Pinpoint the cell where the given text exists, returning its (x, y) midpoint coordinate. 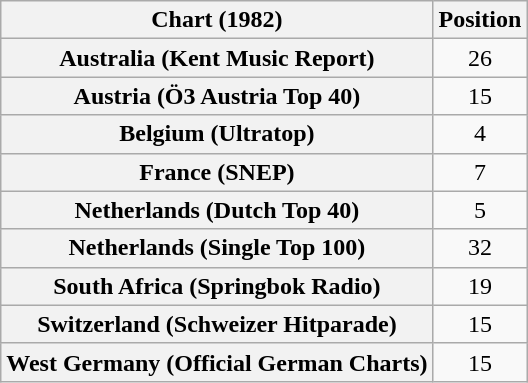
South Africa (Springbok Radio) (217, 286)
Position (480, 20)
Switzerland (Schweizer Hitparade) (217, 324)
19 (480, 286)
Belgium (Ultratop) (217, 134)
26 (480, 58)
Netherlands (Single Top 100) (217, 248)
Netherlands (Dutch Top 40) (217, 210)
4 (480, 134)
West Germany (Official German Charts) (217, 362)
France (SNEP) (217, 172)
5 (480, 210)
32 (480, 248)
Austria (Ö3 Austria Top 40) (217, 96)
Australia (Kent Music Report) (217, 58)
Chart (1982) (217, 20)
7 (480, 172)
